Provide the (x, y) coordinate of the cell's center where the given text is located.  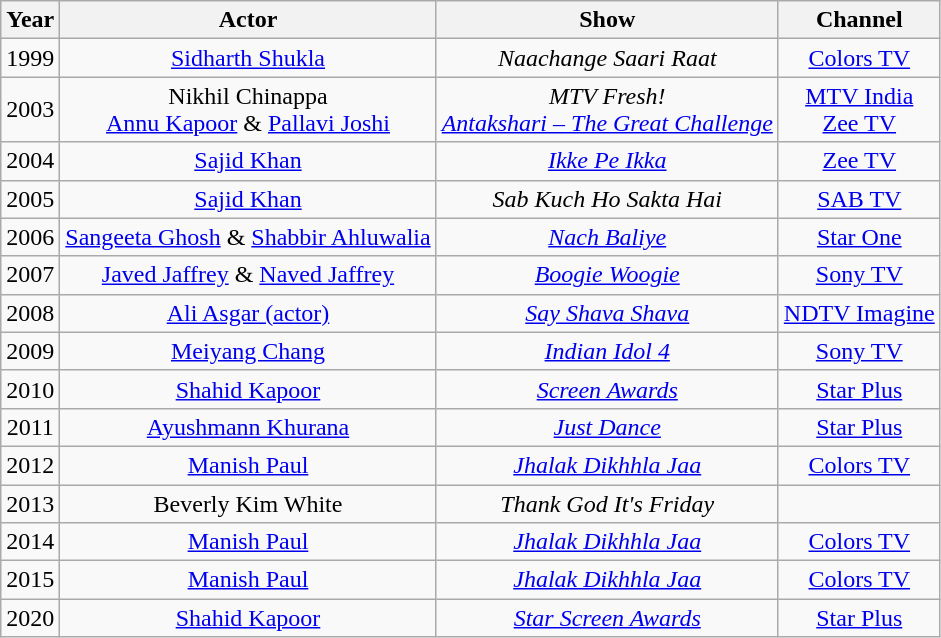
Naachange Saari Raat (607, 58)
2015 (30, 580)
2009 (30, 351)
Ayushmann Khurana (248, 427)
Ikke Pe Ikka (607, 161)
Channel (859, 20)
1999 (30, 58)
Star One (859, 237)
Nach Baliye (607, 237)
MTV Fresh!Antakshari – The Great Challenge (607, 110)
Star Screen Awards (607, 618)
Just Dance (607, 427)
2011 (30, 427)
Screen Awards (607, 389)
2013 (30, 503)
Ali Asgar (actor) (248, 313)
Thank God It's Friday (607, 503)
2006 (30, 237)
2007 (30, 275)
2014 (30, 542)
Javed Jaffrey & Naved Jaffrey (248, 275)
SAB TV (859, 199)
2010 (30, 389)
Nikhil ChinappaAnnu Kapoor & Pallavi Joshi (248, 110)
2008 (30, 313)
Sangeeta Ghosh & Shabbir Ahluwalia (248, 237)
2012 (30, 465)
NDTV Imagine (859, 313)
Sidharth Shukla (248, 58)
Indian Idol 4 (607, 351)
2020 (30, 618)
Actor (248, 20)
Say Shava Shava (607, 313)
Meiyang Chang (248, 351)
2004 (30, 161)
Boogie Woogie (607, 275)
MTV IndiaZee TV (859, 110)
2003 (30, 110)
Show (607, 20)
Beverly Kim White (248, 503)
Sab Kuch Ho Sakta Hai (607, 199)
Zee TV (859, 161)
Year (30, 20)
2005 (30, 199)
